For the text-containing cell, return its midpoint in (X, Y) coordinate format. 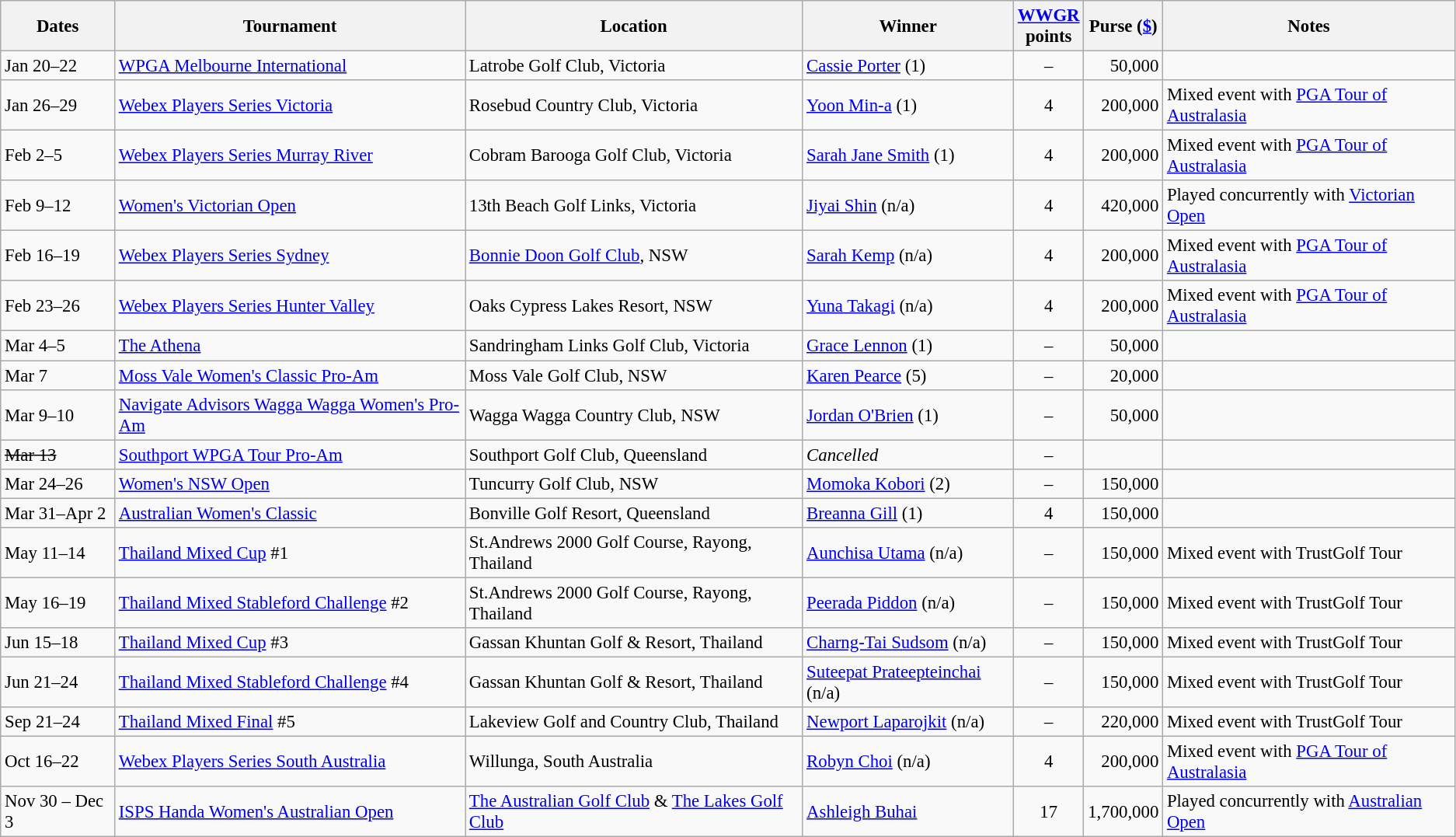
Mar 24–26 (57, 483)
Southport Golf Club, Queensland (634, 455)
Moss Vale Golf Club, NSW (634, 375)
Thailand Mixed Stableford Challenge #2 (289, 603)
Feb 2–5 (57, 155)
Winner (908, 26)
Location (634, 26)
Mar 13 (57, 455)
Women's NSW Open (289, 483)
Purse ($) (1123, 26)
Jun 15–18 (57, 643)
Oaks Cypress Lakes Resort, NSW (634, 306)
The Australian Golf Club & The Lakes Golf Club (634, 811)
Mar 7 (57, 375)
Australian Women's Classic (289, 513)
ISPS Handa Women's Australian Open (289, 811)
Navigate Advisors Wagga Wagga Women's Pro-Am (289, 415)
Played concurrently with Victorian Open (1309, 205)
Thailand Mixed Cup #3 (289, 643)
Webex Players Series Murray River (289, 155)
1,700,000 (1123, 811)
Aunchisa Utama (n/a) (908, 553)
Karen Pearce (5) (908, 375)
Bonnie Doon Golf Club, NSW (634, 256)
May 16–19 (57, 603)
420,000 (1123, 205)
Oct 16–22 (57, 762)
Cobram Barooga Golf Club, Victoria (634, 155)
Dates (57, 26)
Jun 21–24 (57, 682)
Webex Players Series South Australia (289, 762)
20,000 (1123, 375)
Webex Players Series Victoria (289, 106)
Sarah Jane Smith (1) (908, 155)
Jiyai Shin (n/a) (908, 205)
Lakeview Golf and Country Club, Thailand (634, 722)
The Athena (289, 346)
17 (1049, 811)
Jan 20–22 (57, 66)
Thailand Mixed Cup #1 (289, 553)
Notes (1309, 26)
Webex Players Series Sydney (289, 256)
13th Beach Golf Links, Victoria (634, 205)
Newport Laparojkit (n/a) (908, 722)
WPGA Melbourne International (289, 66)
Charng-Tai Sudsom (n/a) (908, 643)
Rosebud Country Club, Victoria (634, 106)
Thailand Mixed Stableford Challenge #4 (289, 682)
Peerada Piddon (n/a) (908, 603)
Played concurrently with Australian Open (1309, 811)
Jordan O'Brien (1) (908, 415)
Nov 30 – Dec 3 (57, 811)
Mar 9–10 (57, 415)
Tournament (289, 26)
Sep 21–24 (57, 722)
Sandringham Links Golf Club, Victoria (634, 346)
Feb 9–12 (57, 205)
Cancelled (908, 455)
Thailand Mixed Final #5 (289, 722)
Grace Lennon (1) (908, 346)
WWGRpoints (1049, 26)
Southport WPGA Tour Pro-Am (289, 455)
Tuncurry Golf Club, NSW (634, 483)
Feb 23–26 (57, 306)
Moss Vale Women's Classic Pro-Am (289, 375)
Cassie Porter (1) (908, 66)
Momoka Kobori (2) (908, 483)
Wagga Wagga Country Club, NSW (634, 415)
Mar 4–5 (57, 346)
Yuna Takagi (n/a) (908, 306)
Yoon Min-a (1) (908, 106)
Bonville Golf Resort, Queensland (634, 513)
Webex Players Series Hunter Valley (289, 306)
Willunga, South Australia (634, 762)
Latrobe Golf Club, Victoria (634, 66)
Breanna Gill (1) (908, 513)
Women's Victorian Open (289, 205)
220,000 (1123, 722)
Feb 16–19 (57, 256)
Mar 31–Apr 2 (57, 513)
Suteepat Prateepteinchai (n/a) (908, 682)
Jan 26–29 (57, 106)
Robyn Choi (n/a) (908, 762)
Ashleigh Buhai (908, 811)
Sarah Kemp (n/a) (908, 256)
May 11–14 (57, 553)
